Extract the (X, Y) coordinate from the center of the cell holding the provided text.  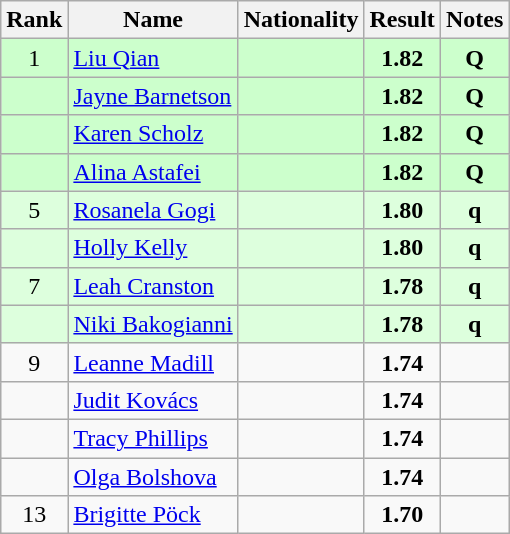
Olga Bolshova (153, 477)
Name (153, 20)
1.70 (402, 515)
Tracy Phillips (153, 438)
Rosanela Gogi (153, 210)
Judit Kovács (153, 400)
Alina Astafei (153, 172)
Niki Bakogianni (153, 324)
13 (34, 515)
Karen Scholz (153, 134)
Leah Cranston (153, 286)
Jayne Barnetson (153, 96)
Leanne Madill (153, 362)
Nationality (301, 20)
7 (34, 286)
Rank (34, 20)
1 (34, 58)
Liu Qian (153, 58)
9 (34, 362)
Brigitte Pöck (153, 515)
Notes (474, 20)
Result (402, 20)
Holly Kelly (153, 248)
5 (34, 210)
